Provide the [X, Y] coordinate of the cell's center where the given text is located.  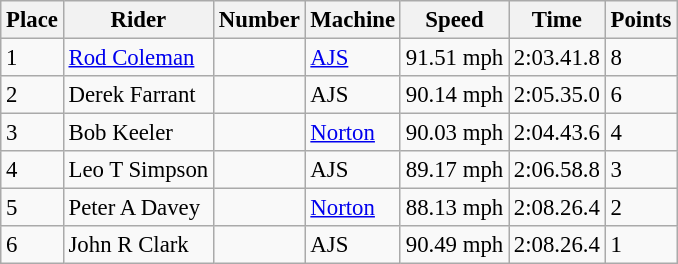
90.49 mph [454, 245]
2:03.41.8 [558, 58]
John R Clark [138, 245]
Peter A Davey [138, 208]
Rod Coleman [138, 58]
Time [558, 20]
Number [259, 20]
89.17 mph [454, 170]
90.03 mph [454, 133]
90.14 mph [454, 95]
Machine [352, 20]
Speed [454, 20]
Bob Keeler [138, 133]
Derek Farrant [138, 95]
Rider [138, 20]
Leo T Simpson [138, 170]
Points [640, 20]
5 [32, 208]
8 [640, 58]
2:04.43.6 [558, 133]
Place [32, 20]
2:05.35.0 [558, 95]
2:06.58.8 [558, 170]
88.13 mph [454, 208]
91.51 mph [454, 58]
